From the cell containing the given text, extract its center point as [x, y] coordinate. 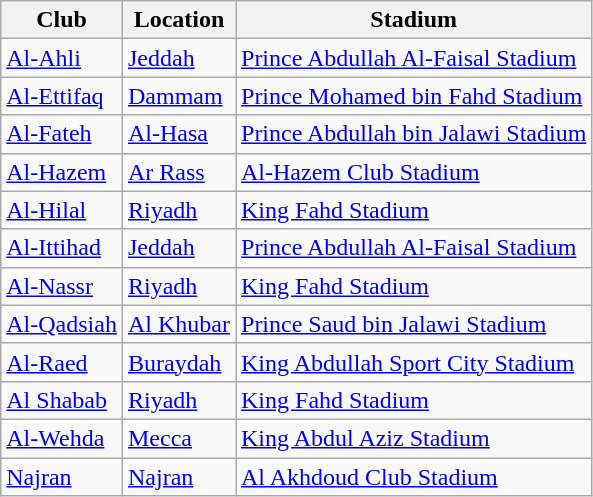
Al Khubar [178, 324]
Al-Ahli [62, 58]
Al-Hilal [62, 210]
Club [62, 20]
Al-Wehda [62, 438]
Al-Hazem [62, 172]
Prince Mohamed bin Fahd Stadium [414, 96]
Prince Saud bin Jalawi Stadium [414, 324]
Ar Rass [178, 172]
Stadium [414, 20]
Al-Hazem Club Stadium [414, 172]
Al-Hasa [178, 134]
Buraydah [178, 362]
Al-Raed [62, 362]
Al-Ettifaq [62, 96]
Location [178, 20]
Al-Nassr [62, 286]
Dammam [178, 96]
Mecca [178, 438]
King Abdullah Sport City Stadium [414, 362]
Al Akhdoud Club Stadium [414, 477]
Al-Ittihad [62, 248]
Al Shabab [62, 400]
King Abdul Aziz Stadium [414, 438]
Al-Qadsiah [62, 324]
Al-Fateh [62, 134]
Prince Abdullah bin Jalawi Stadium [414, 134]
